Return (X, Y) of the center of cell containing provided text 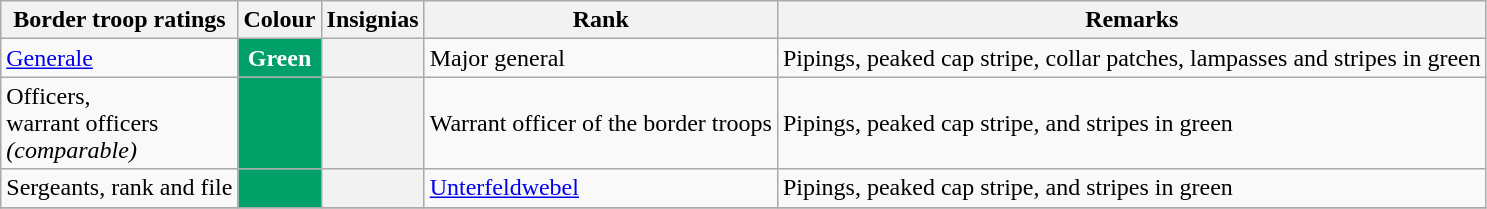
Generale (120, 58)
Sergeants, rank and file (120, 188)
Warrant officer of the border troops (600, 123)
Green (280, 58)
Remarks (1132, 20)
Unterfeldwebel (600, 188)
Pipings, peaked cap stripe, collar patches, lampasses and stripes in green (1132, 58)
Major general (600, 58)
Insignias (372, 20)
Officers, warrant officers (comparable) (120, 123)
Border troop ratings (120, 20)
Colour (280, 20)
Rank (600, 20)
